For the text-containing cell, return its midpoint in [x, y] coordinate format. 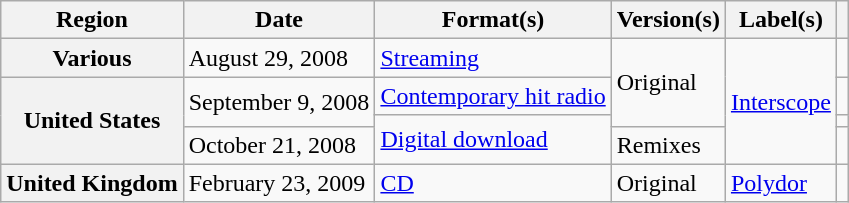
United Kingdom [92, 183]
Format(s) [493, 20]
Date [279, 20]
August 29, 2008 [279, 58]
CD [493, 183]
Version(s) [668, 20]
Label(s) [780, 20]
Interscope [780, 102]
Polydor [780, 183]
October 21, 2008 [279, 145]
Digital download [493, 140]
United States [92, 120]
Streaming [493, 58]
September 9, 2008 [279, 102]
Region [92, 20]
Contemporary hit radio [493, 96]
February 23, 2009 [279, 183]
Remixes [668, 145]
Various [92, 58]
